Search for the cell housing the specified text and yield its (x, y) center coordinate. 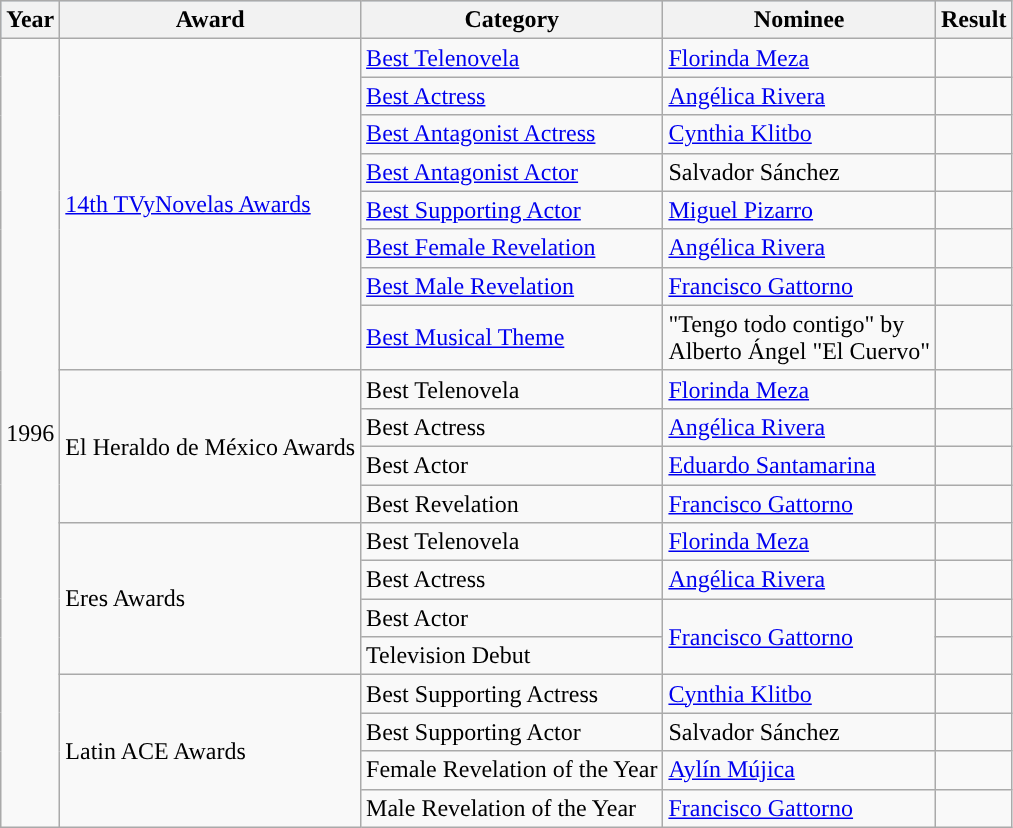
Best Revelation (512, 503)
Best Antagonist Actor (512, 172)
Latin ACE Awards (210, 751)
Nominee (800, 20)
14th TVyNovelas Awards (210, 205)
Best Antagonist Actress (512, 134)
Category (512, 20)
Result (974, 20)
"Tengo todo contigo" by Alberto Ángel "El Cuervo" (800, 338)
Best Male Revelation (512, 286)
Year (30, 20)
Male Revelation of the Year (512, 808)
Award (210, 20)
Aylín Mújica (800, 770)
Eduardo Santamarina (800, 465)
1996 (30, 433)
Best Musical Theme (512, 338)
Eres Awards (210, 599)
Miguel Pizarro (800, 210)
Best Supporting Actress (512, 694)
Best Female Revelation (512, 248)
Female Revelation of the Year (512, 770)
El Heraldo de México Awards (210, 446)
Television Debut (512, 656)
